Scan for the cell matching the given text and deliver its [X, Y] coordinate at center. 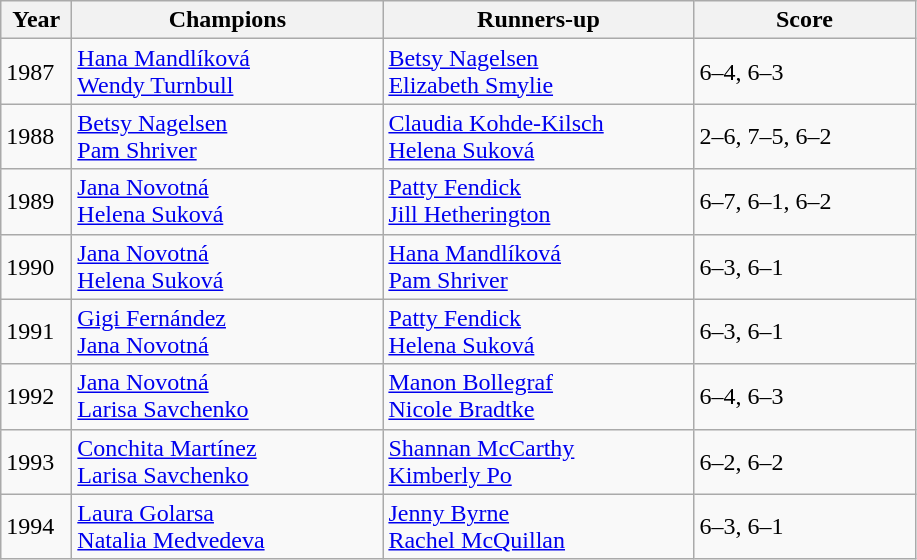
1992 [36, 396]
Hana Mandlíková Wendy Turnbull [228, 72]
Conchita Martínez Larisa Savchenko [228, 462]
1991 [36, 332]
6–2, 6–2 [804, 462]
Claudia Kohde-Kilsch Helena Suková [538, 136]
Betsy Nagelsen Elizabeth Smylie [538, 72]
1990 [36, 266]
Score [804, 20]
1988 [36, 136]
1994 [36, 526]
Year [36, 20]
6–7, 6–1, 6–2 [804, 202]
Hana Mandlíková Pam Shriver [538, 266]
Patty Fendick Helena Suková [538, 332]
Patty Fendick Jill Hetherington [538, 202]
1989 [36, 202]
Shannan McCarthy Kimberly Po [538, 462]
Jana Novotná Larisa Savchenko [228, 396]
Betsy Nagelsen Pam Shriver [228, 136]
Manon Bollegraf Nicole Bradtke [538, 396]
1993 [36, 462]
2–6, 7–5, 6–2 [804, 136]
Laura Golarsa Natalia Medvedeva [228, 526]
Runners-up [538, 20]
1987 [36, 72]
Champions [228, 20]
Jenny Byrne Rachel McQuillan [538, 526]
Gigi Fernández Jana Novotná [228, 332]
